Extract the [x, y] coordinate from the center of the cell holding the provided text.  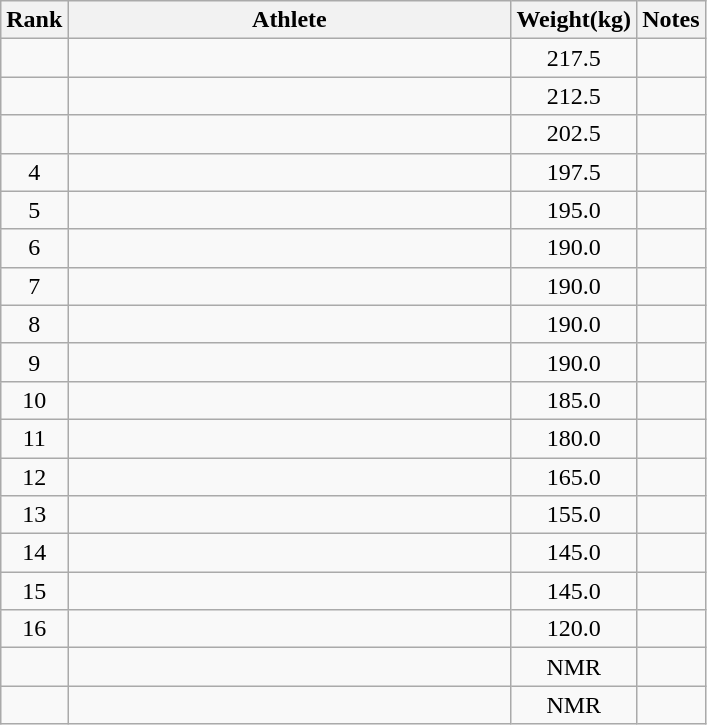
Rank [34, 20]
13 [34, 515]
14 [34, 553]
15 [34, 591]
9 [34, 362]
202.5 [574, 134]
7 [34, 286]
217.5 [574, 58]
195.0 [574, 210]
185.0 [574, 400]
12 [34, 477]
6 [34, 248]
11 [34, 438]
8 [34, 324]
Weight(kg) [574, 20]
180.0 [574, 438]
4 [34, 172]
Athlete [290, 20]
Notes [671, 20]
165.0 [574, 477]
155.0 [574, 515]
120.0 [574, 629]
197.5 [574, 172]
212.5 [574, 96]
16 [34, 629]
10 [34, 400]
5 [34, 210]
